Return the (x, y) coordinate for the center point of the cell that contains the specified text.  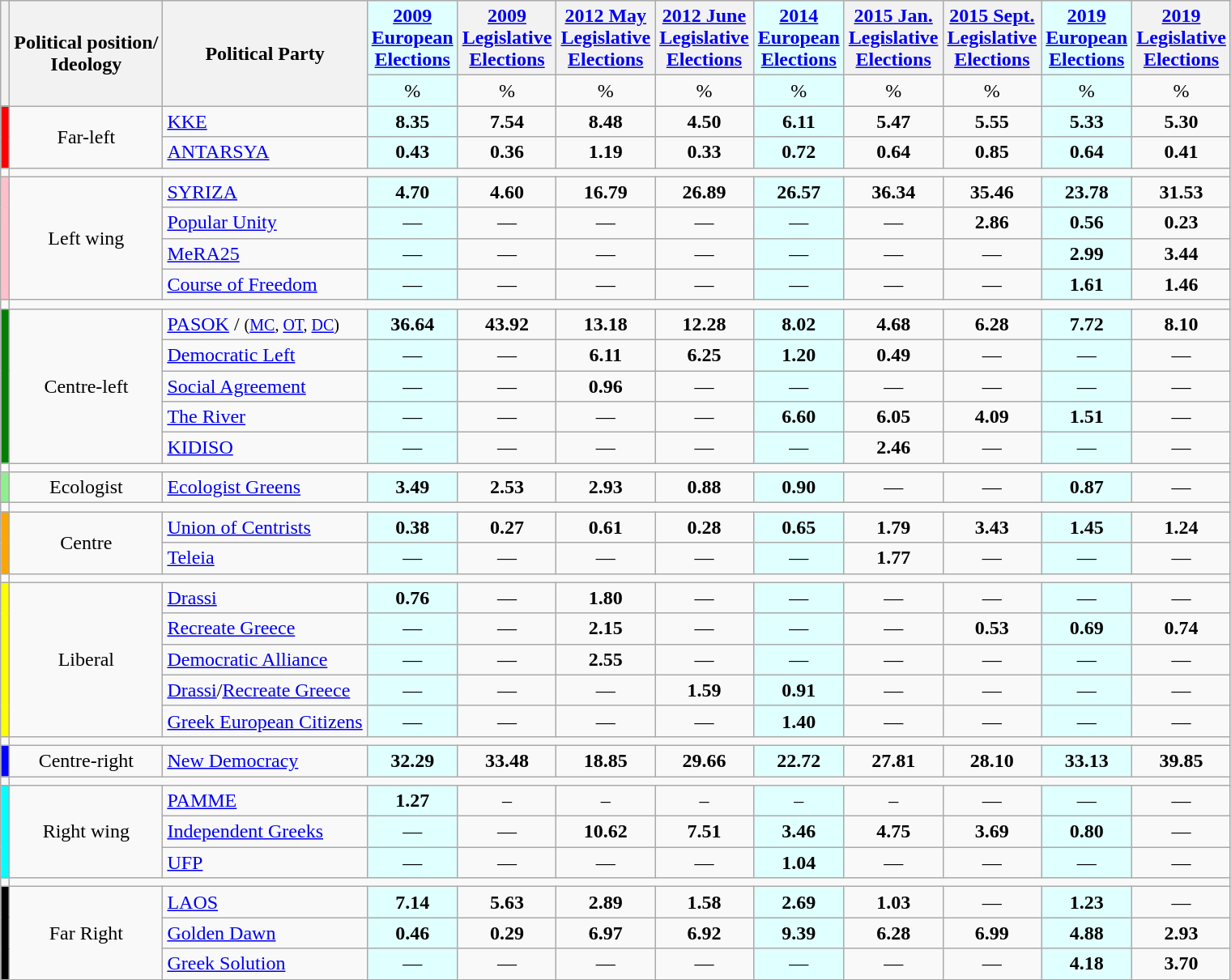
5.30 (1182, 121)
Centre-left (86, 386)
5.63 (507, 902)
1.04 (799, 863)
23.78 (1087, 192)
2.89 (606, 902)
SYRIZA (265, 192)
43.92 (507, 324)
6.05 (893, 417)
1.24 (1182, 527)
1.45 (1087, 527)
2.99 (1087, 254)
Far Right (86, 933)
PAMME (265, 801)
1.51 (1087, 417)
1.27 (412, 801)
2012 May Legislative Elections (606, 38)
2.86 (992, 223)
0.53 (992, 628)
1.20 (799, 355)
6.97 (606, 933)
Democratic Left (265, 355)
0.85 (992, 152)
0.46 (412, 933)
Social Agreement (265, 386)
4.68 (893, 324)
8.48 (606, 121)
2.69 (799, 902)
0.88 (705, 488)
4.70 (412, 192)
7.51 (705, 832)
0.33 (705, 152)
Teleia (265, 558)
8.10 (1182, 324)
2015 Jan. Legislative Elections (893, 38)
1.58 (705, 902)
6.25 (705, 355)
3.46 (799, 832)
1.46 (1182, 284)
1.59 (705, 690)
8.35 (412, 121)
Democratic Alliance (265, 659)
The River (265, 417)
33.13 (1087, 761)
0.27 (507, 527)
Centre (86, 543)
4.18 (1087, 964)
Independent Greeks (265, 832)
3.70 (1182, 964)
5.55 (992, 121)
29.66 (705, 761)
Right wing (86, 832)
Political position/Ideology (86, 53)
0.72 (799, 152)
1.79 (893, 527)
1.40 (799, 721)
0.69 (1087, 628)
6.60 (799, 417)
28.10 (992, 761)
12.28 (705, 324)
0.90 (799, 488)
8.02 (799, 324)
2019 Legislative Elections (1182, 38)
Ecologist Greens (265, 488)
Greek European Citizens (265, 721)
0.56 (1087, 223)
0.29 (507, 933)
1.23 (1087, 902)
4.88 (1087, 933)
22.72 (799, 761)
Greek Solution (265, 964)
KKE (265, 121)
0.87 (1087, 488)
1.77 (893, 558)
3.69 (992, 832)
Far-left (86, 137)
0.23 (1182, 223)
2019 European Elections (1087, 38)
2009 Legislative Elections (507, 38)
MeRA25 (265, 254)
3.49 (412, 488)
31.53 (1182, 192)
Golden Dawn (265, 933)
0.80 (1087, 832)
27.81 (893, 761)
4.75 (893, 832)
1.03 (893, 902)
13.18 (606, 324)
26.89 (705, 192)
39.85 (1182, 761)
4.50 (705, 121)
2.53 (507, 488)
6.92 (705, 933)
6.99 (992, 933)
7.14 (412, 902)
4.09 (992, 417)
0.74 (1182, 628)
0.28 (705, 527)
UFP (265, 863)
Drassi/Recreate Greece (265, 690)
Popular Unity (265, 223)
36.64 (412, 324)
26.57 (799, 192)
0.76 (412, 598)
10.62 (606, 832)
0.91 (799, 690)
35.46 (992, 192)
Recreate Greece (265, 628)
0.36 (507, 152)
2014 European Elections (799, 38)
1.19 (606, 152)
Drassi (265, 598)
5.33 (1087, 121)
2.15 (606, 628)
5.47 (893, 121)
2.55 (606, 659)
0.38 (412, 527)
0.41 (1182, 152)
ANTARSYA (265, 152)
4.60 (507, 192)
Course of Freedom (265, 284)
1.80 (606, 598)
36.34 (893, 192)
Liberal (86, 659)
3.43 (992, 527)
0.96 (606, 386)
18.85 (606, 761)
33.48 (507, 761)
7.72 (1087, 324)
LAOS (265, 902)
16.79 (606, 192)
Political Party (265, 53)
Union of Centrists (265, 527)
New Democracy (265, 761)
1.61 (1087, 284)
2012 June Legislative Elections (705, 38)
2.46 (893, 448)
0.49 (893, 355)
2015 Sept. Legislative Elections (992, 38)
2009 European Elections (412, 38)
0.61 (606, 527)
0.65 (799, 527)
Ecologist (86, 488)
Left wing (86, 238)
9.39 (799, 933)
3.44 (1182, 254)
7.54 (507, 121)
Centre-right (86, 761)
0.43 (412, 152)
PASOK / (MC, OT, DC) (265, 324)
KIDISO (265, 448)
32.29 (412, 761)
